Identify which cell holds the provided text, then report its [X, Y] central coordinate. 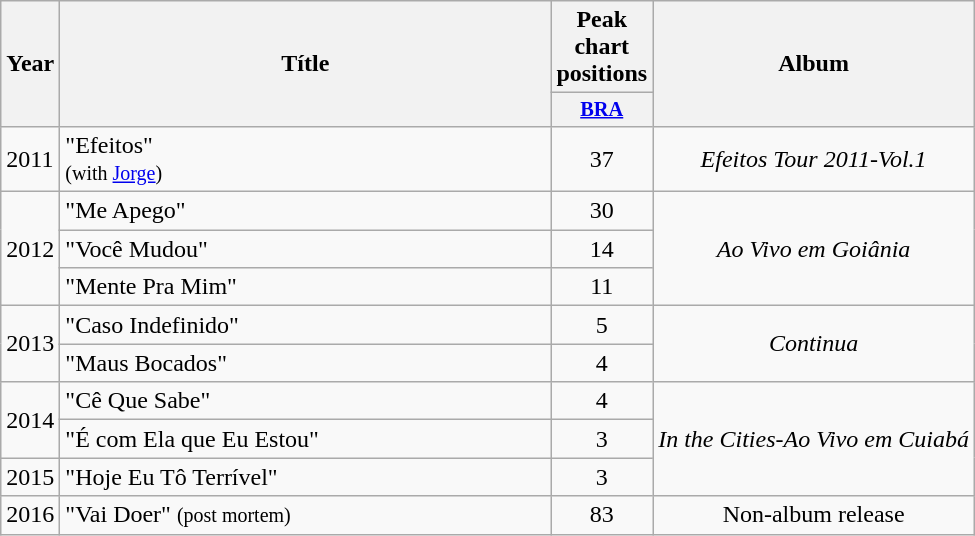
Peak chart positions [602, 47]
2011 [30, 158]
"Mente Pra Mim" [306, 287]
37 [602, 158]
"Você Mudou" [306, 249]
"Me Apego" [306, 211]
"Vai Doer" (post mortem) [306, 515]
5 [602, 325]
2016 [30, 515]
Títle [306, 64]
"É com Ela que Eu Estou" [306, 439]
2014 [30, 420]
BRA [602, 110]
11 [602, 287]
Album [814, 64]
"Caso Indefinido" [306, 325]
Non-album release [814, 515]
Continua [814, 344]
"Efeitos" (with Jorge) [306, 158]
30 [602, 211]
"Maus Bocados" [306, 363]
Year [30, 64]
14 [602, 249]
Efeitos Tour 2011-Vol.1 [814, 158]
2012 [30, 249]
2015 [30, 477]
"Hoje Eu Tô Terrível" [306, 477]
"Cê Que Sabe" [306, 401]
2013 [30, 344]
Ao Vivo em Goiânia [814, 249]
In the Cities-Ao Vivo em Cuiabá [814, 439]
83 [602, 515]
